Output the (X, Y) coordinate of the center of the cell containing the given text.  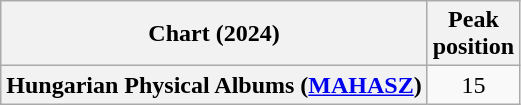
15 (473, 85)
Chart (2024) (214, 34)
Hungarian Physical Albums (MAHASZ) (214, 85)
Peakposition (473, 34)
